Search for the cell housing the specified text and yield its (x, y) center coordinate. 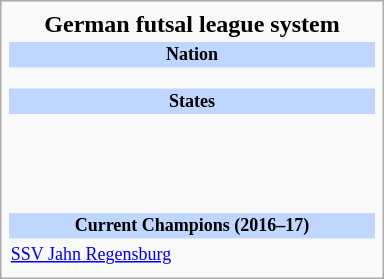
Current Champions (2016–17) (192, 226)
States (192, 102)
Nation (192, 55)
SSV Jahn Regensburg (192, 255)
German futsal league system (192, 24)
